Extract the (x, y) coordinate from the center of the cell holding the provided text.  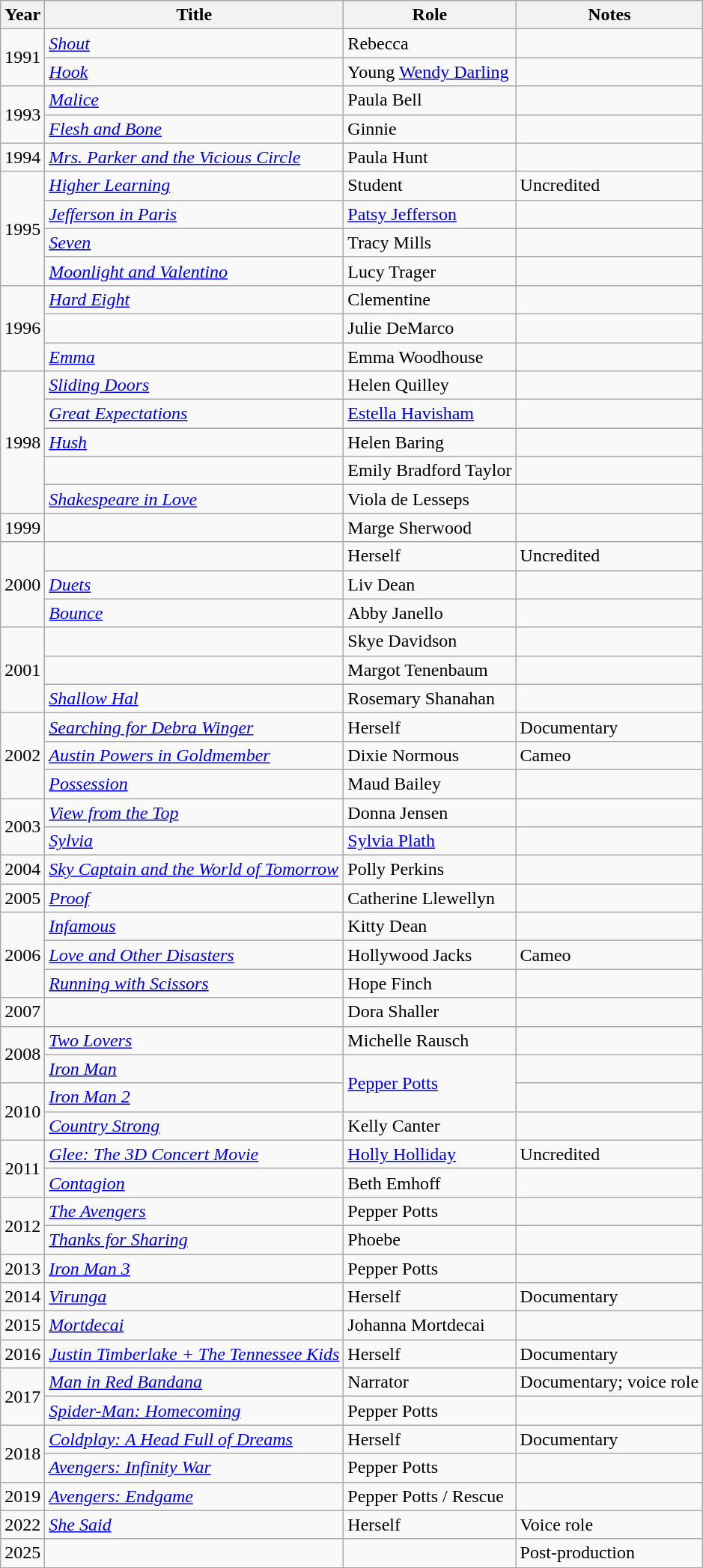
Sylvia Plath (430, 841)
Helen Baring (430, 442)
2003 (22, 826)
2019 (22, 1496)
Role (430, 15)
2008 (22, 1055)
Iron Man 2 (195, 1097)
Tracy Mills (430, 242)
Year (22, 15)
Paula Bell (430, 100)
Virunga (195, 1297)
Infamous (195, 927)
Student (430, 186)
Hope Finch (430, 983)
Man in Red Bandana (195, 1382)
Great Expectations (195, 414)
Shout (195, 43)
Voice role (609, 1525)
1995 (22, 228)
2017 (22, 1397)
Title (195, 15)
Paula Hunt (430, 157)
Seven (195, 242)
Post-production (609, 1553)
Catherine Llewellyn (430, 898)
2015 (22, 1326)
1999 (22, 528)
Dora Shaller (430, 1012)
Ginnie (430, 129)
Jefferson in Paris (195, 214)
The Avengers (195, 1211)
Emily Bradford Taylor (430, 471)
Polly Perkins (430, 870)
Country Strong (195, 1126)
Iron Man (195, 1069)
Dixie Normous (430, 755)
Coldplay: A Head Full of Dreams (195, 1439)
Sliding Doors (195, 385)
She Said (195, 1525)
Duets (195, 585)
Moonlight and Valentino (195, 271)
Margot Tenenbaum (430, 670)
Kelly Canter (430, 1126)
2016 (22, 1354)
Patsy Jefferson (430, 214)
Possession (195, 784)
Contagion (195, 1183)
2012 (22, 1225)
1993 (22, 115)
Hush (195, 442)
Narrator (430, 1382)
Donna Jensen (430, 812)
Clementine (430, 299)
2025 (22, 1553)
Marge Sherwood (430, 528)
Skye Davidson (430, 641)
Johanna Mortdecai (430, 1326)
Avengers: Infinity War (195, 1468)
Sylvia (195, 841)
Searching for Debra Winger (195, 727)
2022 (22, 1525)
2006 (22, 955)
Lucy Trager (430, 271)
2001 (22, 670)
Emma (195, 357)
Running with Scissors (195, 983)
Young Wendy Darling (430, 72)
2018 (22, 1453)
Pepper Potts / Rescue (430, 1496)
Glee: The 3D Concert Movie (195, 1154)
Mrs. Parker and the Vicious Circle (195, 157)
2005 (22, 898)
Helen Quilley (430, 385)
Rebecca (430, 43)
Beth Emhoff (430, 1183)
Emma Woodhouse (430, 357)
Michelle Rausch (430, 1040)
Documentary; voice role (609, 1382)
Holly Holliday (430, 1154)
Liv Dean (430, 585)
2013 (22, 1269)
Maud Bailey (430, 784)
Hook (195, 72)
Hollywood Jacks (430, 955)
Rosemary Shanahan (430, 698)
Viola de Lesseps (430, 499)
Flesh and Bone (195, 129)
Mortdecai (195, 1326)
Austin Powers in Goldmember (195, 755)
Hard Eight (195, 299)
Julie DeMarco (430, 328)
Shakespeare in Love (195, 499)
View from the Top (195, 812)
2011 (22, 1168)
Kitty Dean (430, 927)
Abby Janello (430, 613)
Shallow Hal (195, 698)
1998 (22, 442)
1996 (22, 328)
Notes (609, 15)
1994 (22, 157)
Avengers: Endgame (195, 1496)
Justin Timberlake + The Tennessee Kids (195, 1354)
1991 (22, 58)
Proof (195, 898)
2000 (22, 585)
2014 (22, 1297)
Sky Captain and the World of Tomorrow (195, 870)
2007 (22, 1012)
Spider-Man: Homecoming (195, 1411)
Estella Havisham (430, 414)
2010 (22, 1111)
2004 (22, 870)
Iron Man 3 (195, 1269)
Bounce (195, 613)
Higher Learning (195, 186)
Love and Other Disasters (195, 955)
Thanks for Sharing (195, 1239)
Two Lovers (195, 1040)
2002 (22, 755)
Phoebe (430, 1239)
Malice (195, 100)
